Provide the (x, y) coordinate of the cell's center where the given text is located.  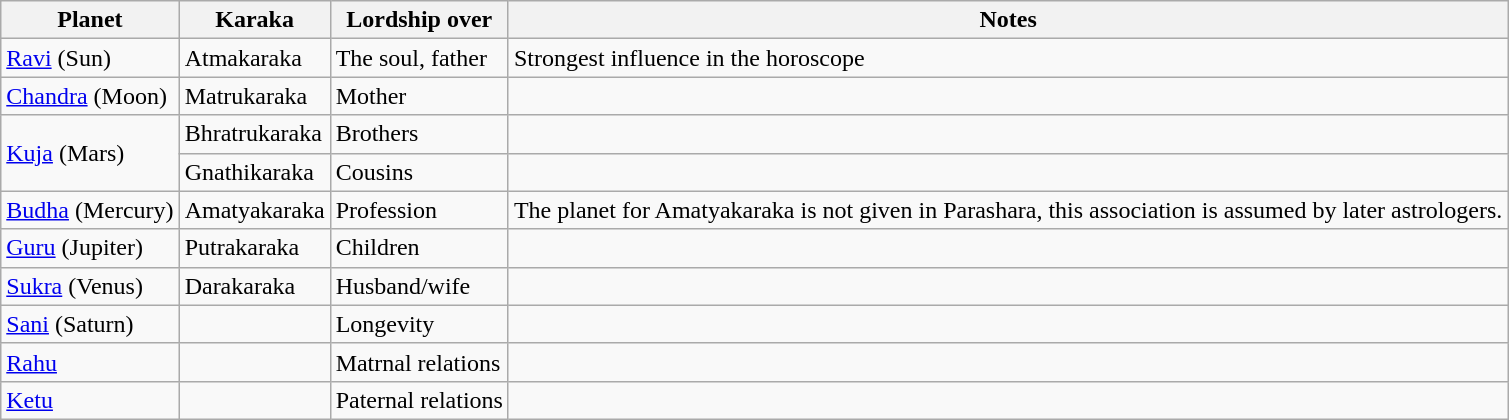
The soul, father (419, 58)
Husband/wife (419, 286)
Notes (1008, 20)
Karaka (254, 20)
Ketu (90, 400)
Putrakaraka (254, 248)
Gnathikaraka (254, 172)
Profession (419, 210)
Darakaraka (254, 286)
Children (419, 248)
Longevity (419, 324)
Kuja (Mars) (90, 153)
Sukra (Venus) (90, 286)
Matrukaraka (254, 96)
Bhratrukaraka (254, 134)
Budha (Mercury) (90, 210)
Brothers (419, 134)
Rahu (90, 362)
Amatyakaraka (254, 210)
Sani (Saturn) (90, 324)
Cousins (419, 172)
Chandra (Moon) (90, 96)
Atmakaraka (254, 58)
Lordship over (419, 20)
Paternal relations (419, 400)
The planet for Amatyakaraka is not given in Parashara, this association is assumed by later astrologers. (1008, 210)
Strongest influence in the horoscope (1008, 58)
Mother (419, 96)
Matrnal relations (419, 362)
Guru (Jupiter) (90, 248)
Planet (90, 20)
Ravi (Sun) (90, 58)
